Return the [x, y] coordinate for the center point of the cell that contains the specified text.  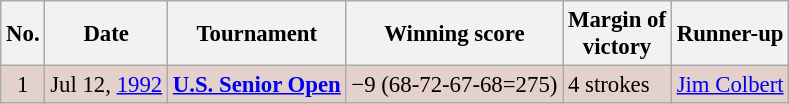
Winning score [454, 34]
No. [23, 34]
−9 (68-72-67-68=275) [454, 85]
1 [23, 85]
4 strokes [618, 85]
Jul 12, 1992 [106, 85]
Tournament [258, 34]
Date [106, 34]
Jim Colbert [730, 85]
U.S. Senior Open [258, 85]
Runner-up [730, 34]
Margin ofvictory [618, 34]
